From the cell containing the given text, extract its center point as [x, y] coordinate. 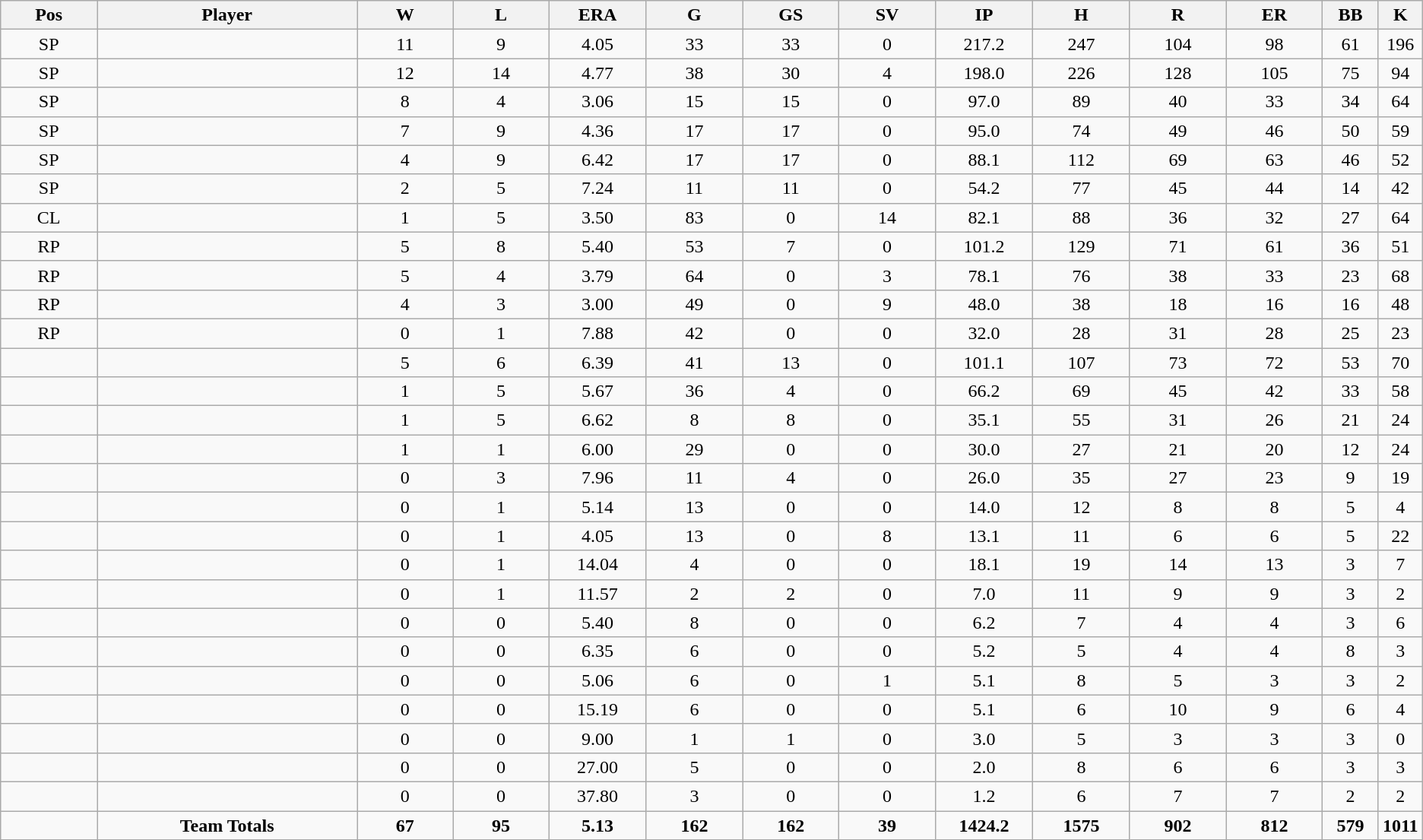
101.1 [984, 363]
25 [1350, 333]
89 [1081, 102]
W [405, 15]
6.39 [597, 363]
7.0 [984, 594]
22 [1400, 536]
3.0 [984, 738]
78.1 [984, 275]
1575 [1081, 825]
10 [1178, 709]
5.13 [597, 825]
5.06 [597, 680]
13.1 [984, 536]
3.06 [597, 102]
67 [405, 825]
73 [1178, 363]
2.0 [984, 767]
88 [1081, 217]
ER [1274, 15]
48 [1400, 304]
3.50 [597, 217]
107 [1081, 363]
ERA [597, 15]
247 [1081, 44]
32.0 [984, 333]
14.0 [984, 507]
112 [1081, 160]
5.14 [597, 507]
226 [1081, 73]
35 [1081, 478]
52 [1400, 160]
6.35 [597, 651]
Team Totals [227, 825]
88.1 [984, 160]
34 [1350, 102]
68 [1400, 275]
R [1178, 15]
77 [1081, 189]
15.19 [597, 709]
3.79 [597, 275]
41 [695, 363]
29 [695, 449]
97.0 [984, 102]
98 [1274, 44]
H [1081, 15]
105 [1274, 73]
51 [1400, 246]
48.0 [984, 304]
6.00 [597, 449]
902 [1178, 825]
217.2 [984, 44]
GS [791, 15]
1424.2 [984, 825]
812 [1274, 825]
G [695, 15]
71 [1178, 246]
37.80 [597, 796]
1011 [1400, 825]
101.2 [984, 246]
83 [695, 217]
11.57 [597, 594]
59 [1400, 131]
26 [1274, 420]
4.36 [597, 131]
IP [984, 15]
95 [501, 825]
72 [1274, 363]
27.00 [597, 767]
82.1 [984, 217]
58 [1400, 391]
SV [888, 15]
35.1 [984, 420]
7.24 [597, 189]
94 [1400, 73]
129 [1081, 246]
Player [227, 15]
5.67 [597, 391]
198.0 [984, 73]
75 [1350, 73]
14.04 [597, 565]
6.62 [597, 420]
40 [1178, 102]
95.0 [984, 131]
7.96 [597, 478]
30 [791, 73]
32 [1274, 217]
3.00 [597, 304]
66.2 [984, 391]
20 [1274, 449]
128 [1178, 73]
70 [1400, 363]
76 [1081, 275]
CL [49, 217]
104 [1178, 44]
7.88 [597, 333]
39 [888, 825]
4.77 [597, 73]
BB [1350, 15]
6.2 [984, 623]
44 [1274, 189]
55 [1081, 420]
26.0 [984, 478]
1.2 [984, 796]
50 [1350, 131]
K [1400, 15]
Pos [49, 15]
18 [1178, 304]
30.0 [984, 449]
196 [1400, 44]
18.1 [984, 565]
9.00 [597, 738]
6.42 [597, 160]
54.2 [984, 189]
63 [1274, 160]
5.2 [984, 651]
74 [1081, 131]
579 [1350, 825]
L [501, 15]
